Provide the (x, y) coordinate of the cell's center where the given text is located.  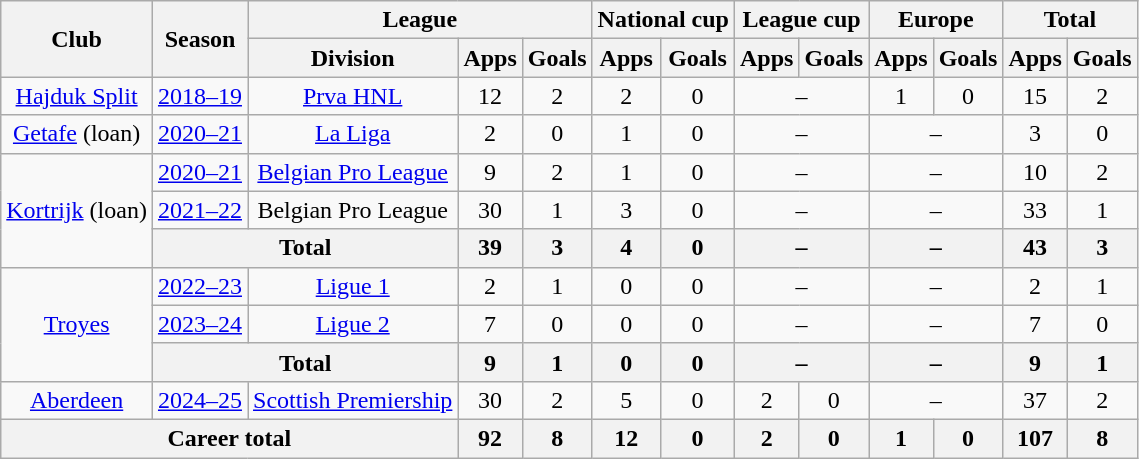
Getafe (loan) (77, 134)
2021–22 (200, 210)
La Liga (353, 134)
43 (1035, 248)
Ligue 1 (353, 286)
37 (1035, 400)
2024–25 (200, 400)
National cup (663, 20)
Scottish Premiership (353, 400)
Kortrijk (loan) (77, 210)
Prva HNL (353, 96)
Hajduk Split (77, 96)
2018–19 (200, 96)
5 (626, 400)
Career total (230, 438)
Season (200, 39)
League (420, 20)
Aberdeen (77, 400)
15 (1035, 96)
2022–23 (200, 286)
Club (77, 39)
10 (1035, 172)
92 (490, 438)
Troyes (77, 324)
Ligue 2 (353, 324)
League cup (802, 20)
107 (1035, 438)
2023–24 (200, 324)
4 (626, 248)
Division (353, 58)
39 (490, 248)
Europe (936, 20)
33 (1035, 210)
